Locate the cell with the specified text and output its [X, Y] center coordinate. 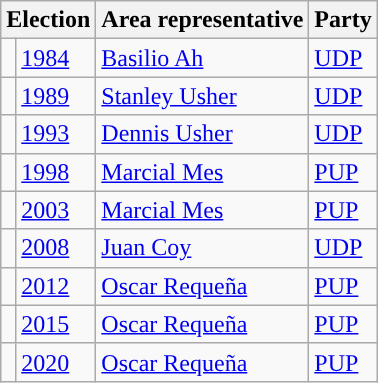
1993 [56, 134]
2003 [56, 210]
Stanley Usher [202, 96]
Basilio Ah [202, 58]
Party [343, 20]
Juan Coy [202, 248]
Area representative [202, 20]
Dennis Usher [202, 134]
1989 [56, 96]
1984 [56, 58]
2015 [56, 324]
2012 [56, 286]
1998 [56, 172]
2020 [56, 362]
2008 [56, 248]
Election [48, 20]
